Return [X, Y] of the center of cell containing provided text 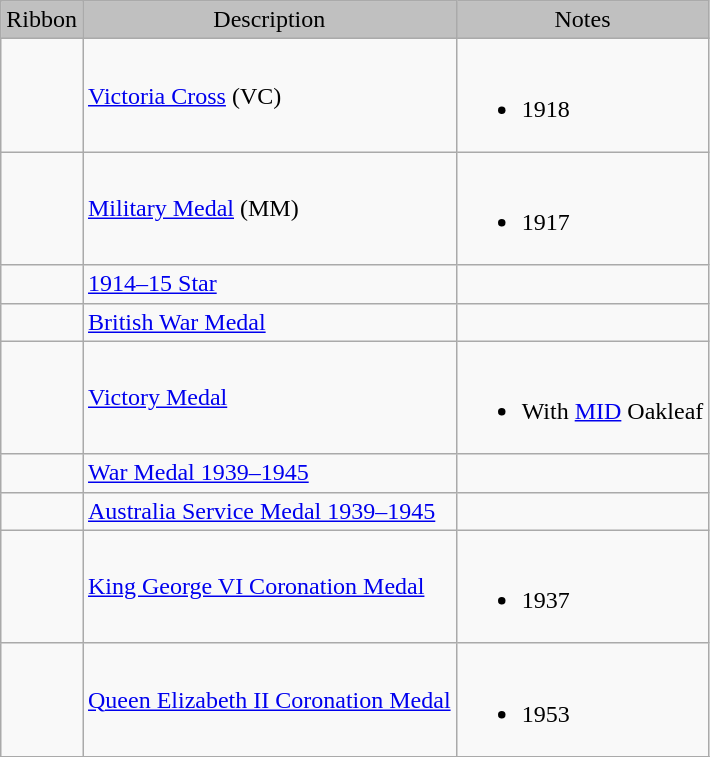
Military Medal (MM) [269, 208]
1914–15 Star [269, 284]
Queen Elizabeth II Coronation Medal [269, 700]
War Medal 1939–1945 [269, 473]
1953 [582, 700]
King George VI Coronation Medal [269, 586]
1917 [582, 208]
Victoria Cross (VC) [269, 96]
Australia Service Medal 1939–1945 [269, 511]
With MID Oakleaf [582, 398]
Ribbon [42, 20]
British War Medal [269, 322]
Notes [582, 20]
Description [269, 20]
Victory Medal [269, 398]
1918 [582, 96]
1937 [582, 586]
